Detect which cell encompasses the target text, then output its [x, y] center coordinate. 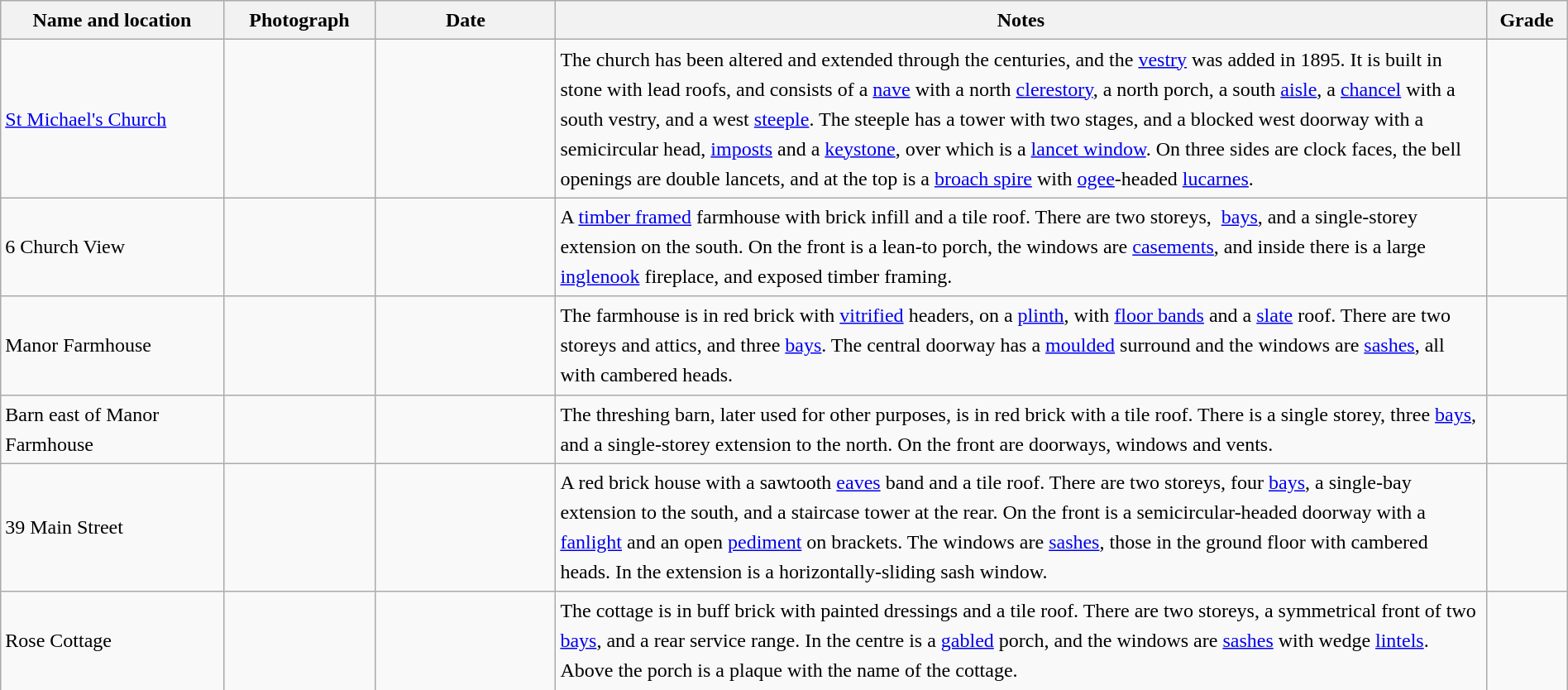
Rose Cottage [112, 640]
St Michael's Church [112, 119]
Grade [1527, 20]
Name and location [112, 20]
Notes [1021, 20]
6 Church View [112, 247]
Barn east of Manor Farmhouse [112, 429]
39 Main Street [112, 528]
Date [466, 20]
Photograph [299, 20]
Manor Farmhouse [112, 346]
